Locate the cell with the specified text and output its (x, y) center coordinate. 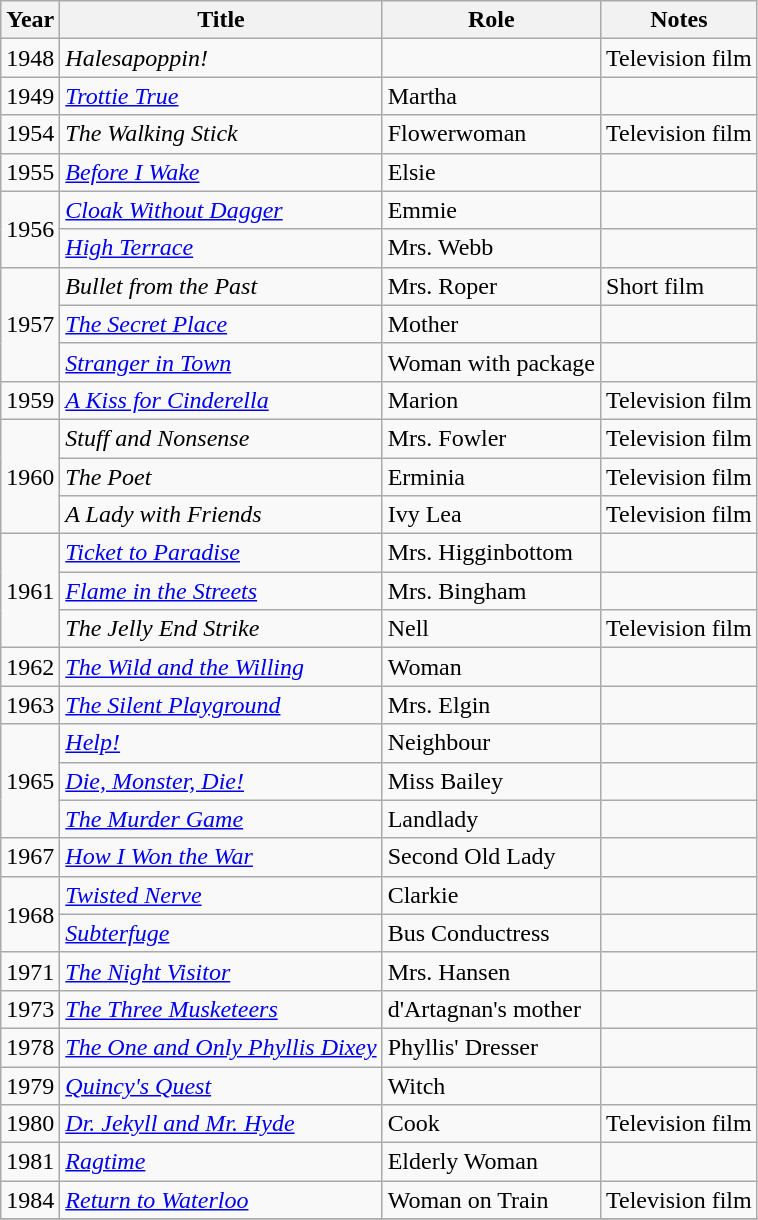
Twisted Nerve (221, 895)
The Secret Place (221, 324)
Miss Bailey (491, 781)
1981 (30, 1162)
1959 (30, 400)
Die, Monster, Die! (221, 781)
A Kiss for Cinderella (221, 400)
Flowerwoman (491, 134)
1949 (30, 96)
Short film (680, 286)
The Night Visitor (221, 971)
The Wild and the Willing (221, 667)
Mother (491, 324)
d'Artagnan's mother (491, 1009)
Bullet from the Past (221, 286)
Dr. Jekyll and Mr. Hyde (221, 1124)
Year (30, 20)
1956 (30, 229)
1965 (30, 781)
Woman on Train (491, 1200)
Subterfuge (221, 933)
Stuff and Nonsense (221, 438)
Cook (491, 1124)
Erminia (491, 477)
Elsie (491, 172)
Ivy Lea (491, 515)
Phyllis' Dresser (491, 1047)
Mrs. Bingham (491, 591)
High Terrace (221, 248)
The Walking Stick (221, 134)
Before I Wake (221, 172)
Woman (491, 667)
Woman with package (491, 362)
Mrs. Webb (491, 248)
1973 (30, 1009)
Flame in the Streets (221, 591)
Quincy's Quest (221, 1085)
1962 (30, 667)
Martha (491, 96)
A Lady with Friends (221, 515)
1960 (30, 476)
Stranger in Town (221, 362)
The Poet (221, 477)
1967 (30, 857)
The One and Only Phyllis Dixey (221, 1047)
The Three Musketeers (221, 1009)
The Murder Game (221, 819)
1968 (30, 914)
The Jelly End Strike (221, 629)
1980 (30, 1124)
Help! (221, 743)
1954 (30, 134)
Witch (491, 1085)
Trottie True (221, 96)
Nell (491, 629)
1963 (30, 705)
Elderly Woman (491, 1162)
1971 (30, 971)
Bus Conductress (491, 933)
Role (491, 20)
Neighbour (491, 743)
Notes (680, 20)
1978 (30, 1047)
1984 (30, 1200)
Emmie (491, 210)
Clarkie (491, 895)
Return to Waterloo (221, 1200)
How I Won the War (221, 857)
Halesapoppin! (221, 58)
1957 (30, 324)
Ragtime (221, 1162)
Mrs. Elgin (491, 705)
Mrs. Higginbottom (491, 553)
1948 (30, 58)
1961 (30, 591)
Mrs. Fowler (491, 438)
1955 (30, 172)
Mrs. Roper (491, 286)
Landlady (491, 819)
Second Old Lady (491, 857)
Title (221, 20)
Mrs. Hansen (491, 971)
The Silent Playground (221, 705)
Ticket to Paradise (221, 553)
Marion (491, 400)
Cloak Without Dagger (221, 210)
1979 (30, 1085)
